Output the (X, Y) coordinate of the center of the cell containing the given text.  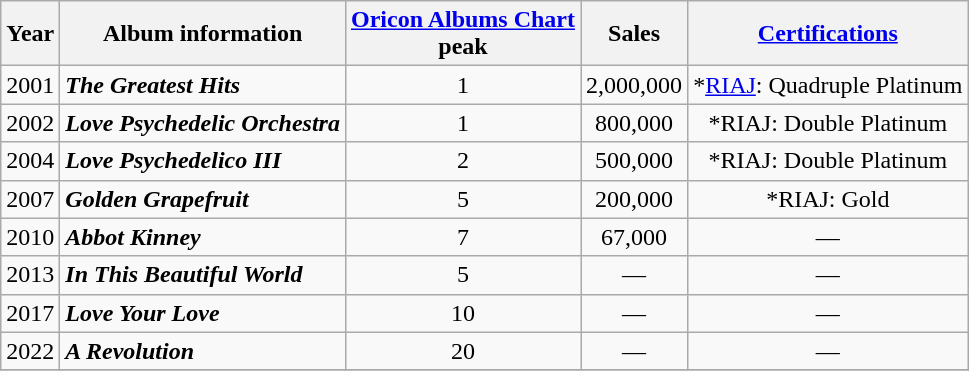
Oricon Albums Chartpeak (462, 34)
2002 (30, 123)
2010 (30, 237)
500,000 (634, 161)
800,000 (634, 123)
A Revolution (203, 351)
Love Your Love (203, 313)
2001 (30, 85)
Abbot Kinney (203, 237)
2013 (30, 275)
Certifications (828, 34)
2,000,000 (634, 85)
Golden Grapefruit (203, 199)
*RIAJ: Quadruple Platinum (828, 85)
200,000 (634, 199)
2017 (30, 313)
Love Psychedelic Orchestra (203, 123)
2007 (30, 199)
Year (30, 34)
2 (462, 161)
Album information (203, 34)
Sales (634, 34)
7 (462, 237)
2022 (30, 351)
2004 (30, 161)
In This Beautiful World (203, 275)
The Greatest Hits (203, 85)
*RIAJ: Gold (828, 199)
Love Psychedelico III (203, 161)
10 (462, 313)
67,000 (634, 237)
20 (462, 351)
